From the cell containing the given text, extract its center point as [X, Y] coordinate. 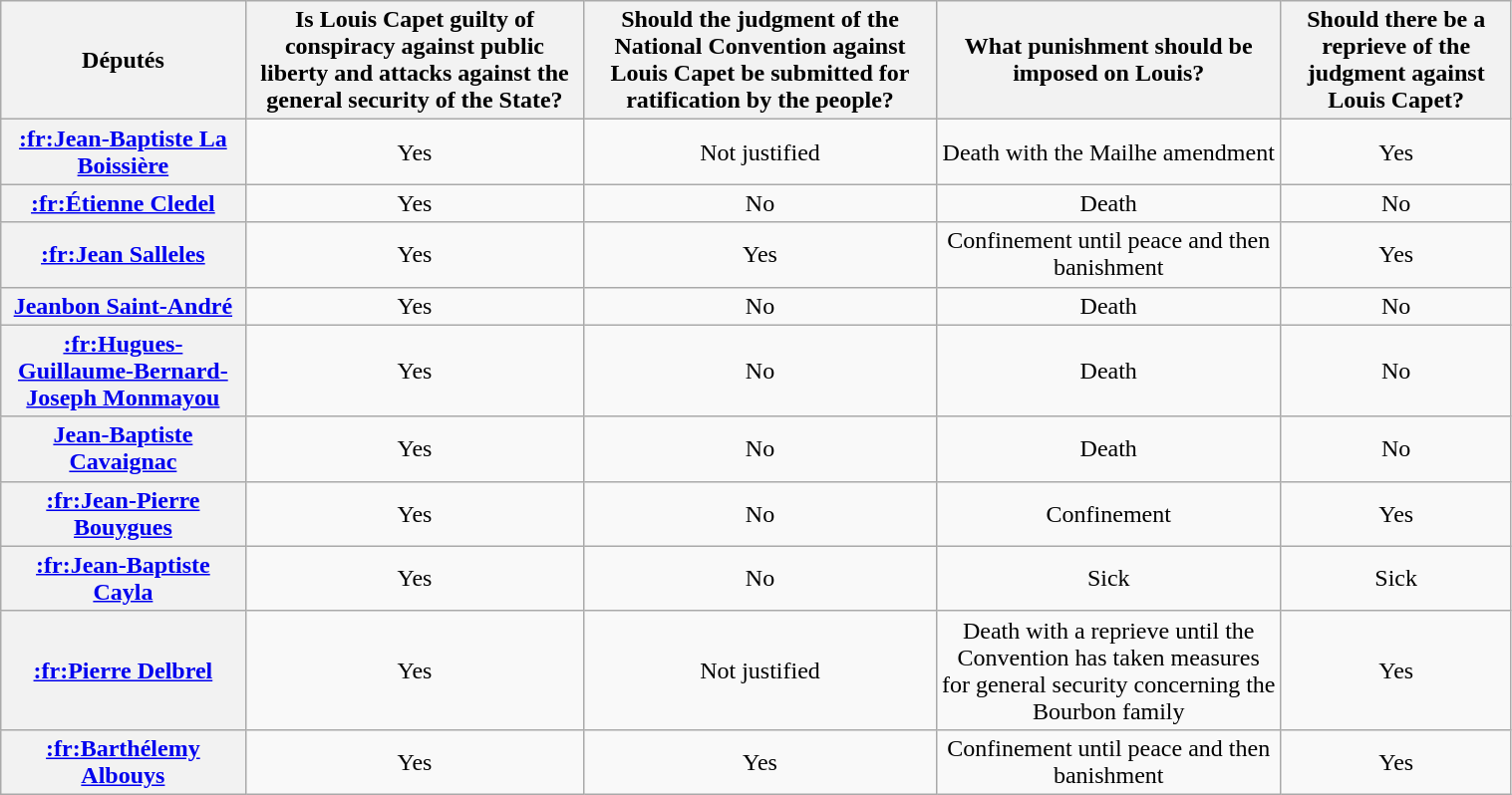
:fr:Jean Salleles [124, 255]
Députés [124, 60]
:fr:Barthélemy Albouys [124, 761]
Death with the Mailhe amendment [1108, 151]
:fr:Jean-Baptiste Cayla [124, 578]
Should there be a reprieve of the judgment against Louis Capet? [1395, 60]
Death with a reprieve until the Convention has taken measures for general security concerning the Bourbon family [1108, 669]
:fr:Jean-Baptiste La Boissière [124, 151]
Jeanbon Saint-André [124, 306]
Jean-Baptiste Cavaignac [124, 448]
What punishment should be imposed on Louis? [1108, 60]
:fr:Hugues-Guillaume-Bernard-Joseph Monmayou [124, 371]
:fr:Étienne Cledel [124, 203]
:fr:Pierre Delbrel [124, 669]
:fr:Jean-Pierre Bouygues [124, 514]
Should the judgment of the National Convention against Louis Capet be submitted for ratification by the people? [759, 60]
Confinement [1108, 514]
Is Louis Capet guilty of conspiracy against public liberty and attacks against the general security of the State? [415, 60]
